Output the [X, Y] coordinate of the center of the cell containing the given text.  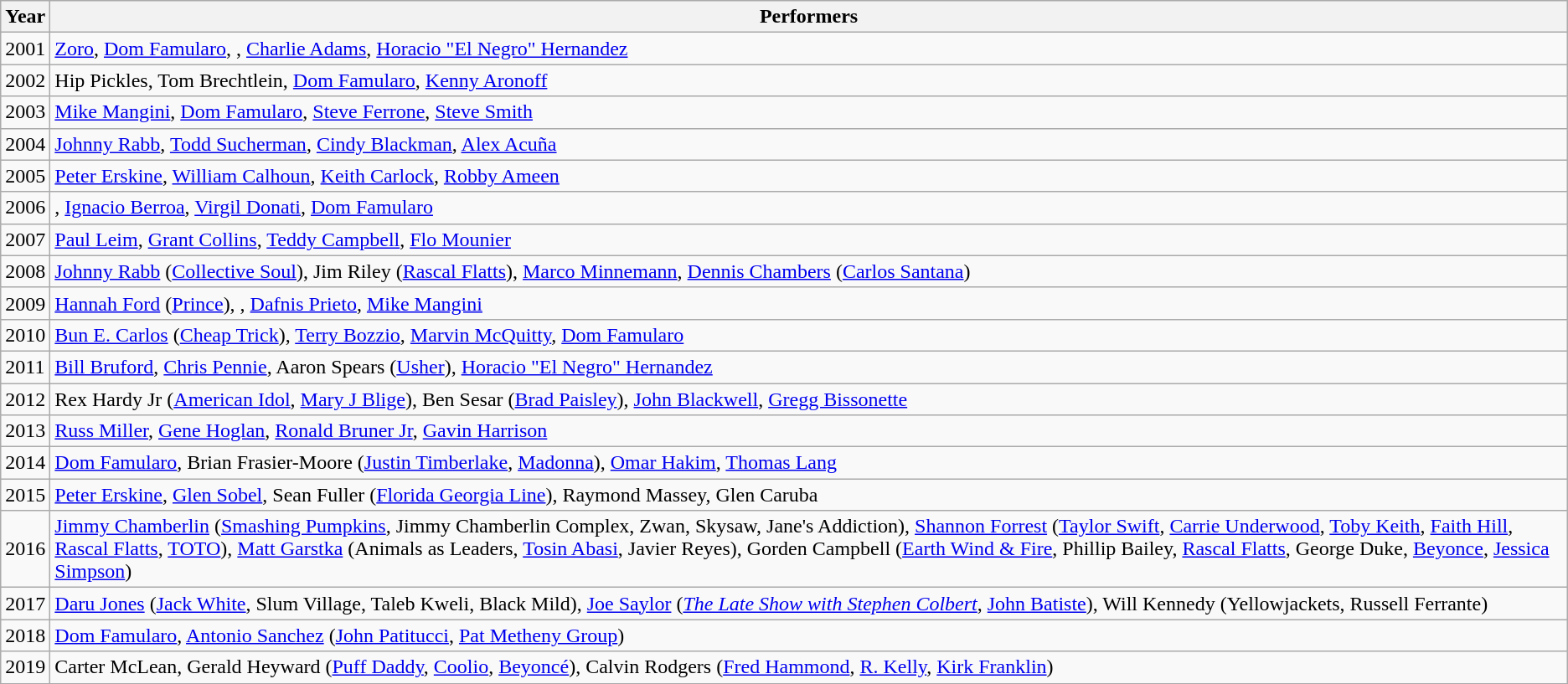
Year [25, 17]
Bill Bruford, Chris Pennie, Aaron Spears (Usher), Horacio "El Negro" Hernandez [809, 367]
2011 [25, 367]
Dom Famularo, Brian Frasier-Moore (Justin Timberlake, Madonna), Omar Hakim, Thomas Lang [809, 463]
Rex Hardy Jr (American Idol, Mary J Blige), Ben Sesar (Brad Paisley), John Blackwell, Gregg Bissonette [809, 399]
2019 [25, 667]
Johnny Rabb, Todd Sucherman, Cindy Blackman, Alex Acuña [809, 144]
2013 [25, 431]
2008 [25, 271]
2012 [25, 399]
Hannah Ford (Prince), , Dafnis Prieto, Mike Mangini [809, 303]
2001 [25, 49]
2005 [25, 176]
Peter Erskine, William Calhoun, Keith Carlock, Robby Ameen [809, 176]
Dom Famularo, Antonio Sanchez (John Patitucci, Pat Metheny Group) [809, 635]
2003 [25, 112]
2006 [25, 208]
2017 [25, 604]
2002 [25, 80]
Performers [809, 17]
2004 [25, 144]
2014 [25, 463]
Johnny Rabb (Collective Soul), Jim Riley (Rascal Flatts), Marco Minnemann, Dennis Chambers (Carlos Santana) [809, 271]
2007 [25, 239]
2009 [25, 303]
Paul Leim, Grant Collins, Teddy Campbell, Flo Mounier [809, 239]
2016 [25, 549]
Mike Mangini, Dom Famularo, Steve Ferrone, Steve Smith [809, 112]
2010 [25, 335]
Bun E. Carlos (Cheap Trick), Terry Bozzio, Marvin McQuitty, Dom Famularo [809, 335]
2018 [25, 635]
Hip Pickles, Tom Brechtlein, Dom Famularo, Kenny Aronoff [809, 80]
Zoro, Dom Famularo, , Charlie Adams, Horacio "El Negro" Hernandez [809, 49]
, Ignacio Berroa, Virgil Donati, Dom Famularo [809, 208]
Carter McLean, Gerald Heyward (Puff Daddy, Coolio, Beyoncé), Calvin Rodgers (Fred Hammond, R. Kelly, Kirk Franklin) [809, 667]
Russ Miller, Gene Hoglan, Ronald Bruner Jr, Gavin Harrison [809, 431]
2015 [25, 495]
Peter Erskine, Glen Sobel, Sean Fuller (Florida Georgia Line), Raymond Massey, Glen Caruba [809, 495]
